Identify which cell holds the provided text, then report its [x, y] central coordinate. 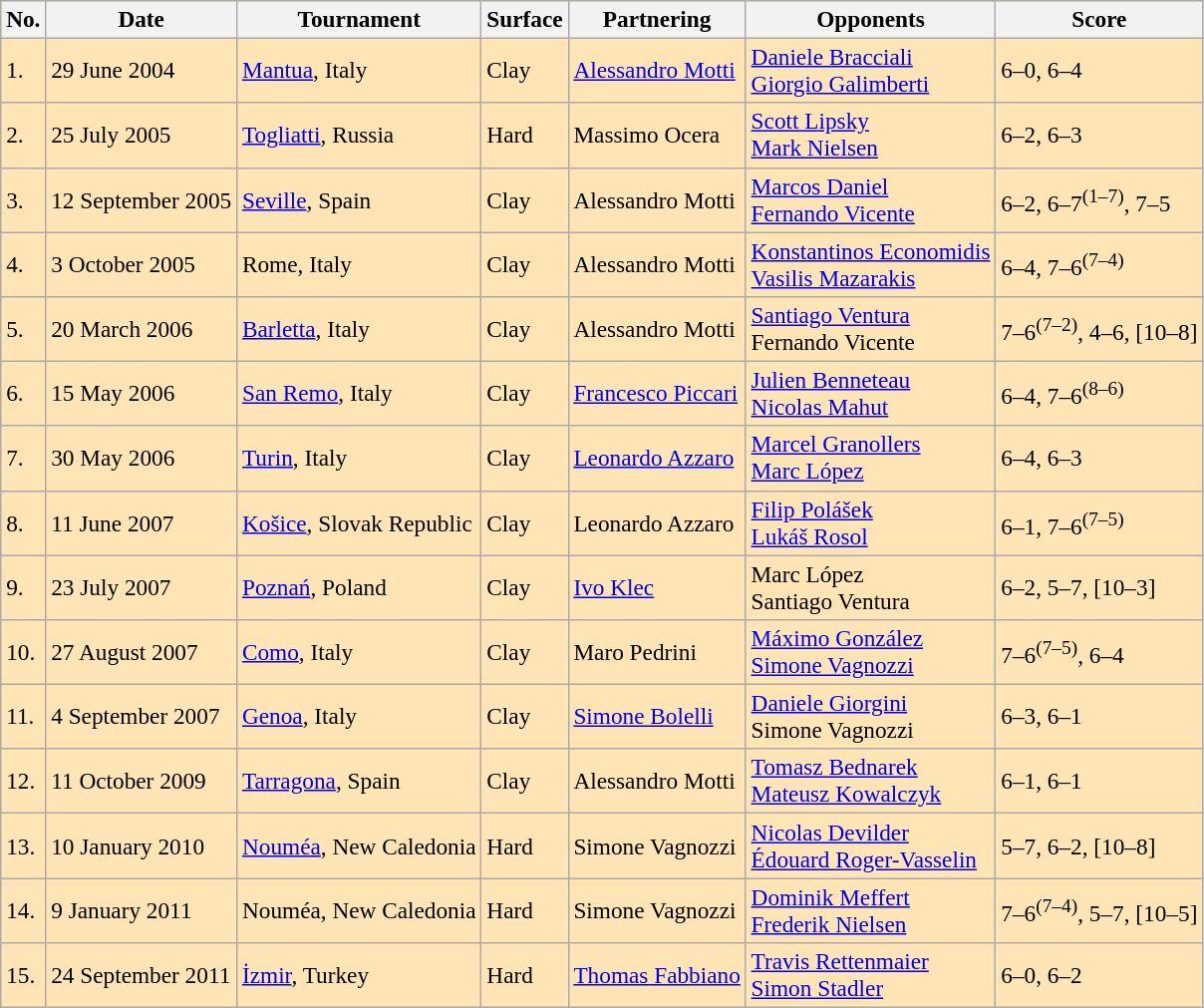
9. [24, 586]
Date [142, 19]
Marc López Santiago Ventura [871, 586]
Daniele Bracciali Giorgio Galimberti [871, 70]
Thomas Fabbiano [657, 975]
Marcos Daniel Fernando Vicente [871, 199]
11 June 2007 [142, 522]
25 July 2005 [142, 136]
5. [24, 329]
Partnering [657, 19]
Massimo Ocera [657, 136]
11 October 2009 [142, 782]
4. [24, 263]
6–0, 6–4 [1099, 70]
6–4, 6–3 [1099, 459]
12. [24, 782]
11. [24, 716]
Filip Polášek Lukáš Rosol [871, 522]
9 January 2011 [142, 909]
Marcel Granollers Marc López [871, 459]
29 June 2004 [142, 70]
6–1, 7–6(7–5) [1099, 522]
5–7, 6–2, [10–8] [1099, 845]
2. [24, 136]
Simone Bolelli [657, 716]
Daniele Giorgini Simone Vagnozzi [871, 716]
Maro Pedrini [657, 652]
1. [24, 70]
15 May 2006 [142, 393]
7–6(7–2), 4–6, [10–8] [1099, 329]
Genoa, Italy [359, 716]
Turin, Italy [359, 459]
27 August 2007 [142, 652]
10. [24, 652]
Travis Rettenmaier Simon Stadler [871, 975]
Poznań, Poland [359, 586]
4 September 2007 [142, 716]
6–0, 6–2 [1099, 975]
İzmir, Turkey [359, 975]
Francesco Piccari [657, 393]
7–6(7–5), 6–4 [1099, 652]
8. [24, 522]
6–2, 6–7(1–7), 7–5 [1099, 199]
14. [24, 909]
Rome, Italy [359, 263]
3. [24, 199]
Mantua, Italy [359, 70]
6–1, 6–1 [1099, 782]
Dominik Meffert Frederik Nielsen [871, 909]
30 May 2006 [142, 459]
Julien Benneteau Nicolas Mahut [871, 393]
7. [24, 459]
6–4, 7–6(8–6) [1099, 393]
Košice, Slovak Republic [359, 522]
Score [1099, 19]
10 January 2010 [142, 845]
Barletta, Italy [359, 329]
Opponents [871, 19]
20 March 2006 [142, 329]
Ivo Klec [657, 586]
Konstantinos Economidis Vasilis Mazarakis [871, 263]
6–4, 7–6(7–4) [1099, 263]
Surface [524, 19]
15. [24, 975]
Nicolas Devilder Édouard Roger-Vasselin [871, 845]
Tarragona, Spain [359, 782]
6. [24, 393]
6–2, 6–3 [1099, 136]
24 September 2011 [142, 975]
12 September 2005 [142, 199]
Como, Italy [359, 652]
6–2, 5–7, [10–3] [1099, 586]
Scott Lipsky Mark Nielsen [871, 136]
Togliatti, Russia [359, 136]
13. [24, 845]
23 July 2007 [142, 586]
Santiago Ventura Fernando Vicente [871, 329]
Tomasz Bednarek Mateusz Kowalczyk [871, 782]
6–3, 6–1 [1099, 716]
Tournament [359, 19]
San Remo, Italy [359, 393]
3 October 2005 [142, 263]
No. [24, 19]
Seville, Spain [359, 199]
7–6(7–4), 5–7, [10–5] [1099, 909]
Máximo González Simone Vagnozzi [871, 652]
